Find where the given text appears and provide that cell's center as [X, Y] coordinate. 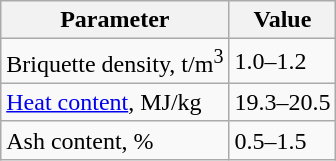
Parameter [115, 20]
Heat content, MJ/kg [115, 102]
0.5–1.5 [282, 140]
Ash content, % [115, 140]
Briquette density, t/m3 [115, 62]
19.3–20.5 [282, 102]
Value [282, 20]
1.0–1.2 [282, 62]
